Return the [X, Y] coordinate for the center point of the cell that contains the specified text.  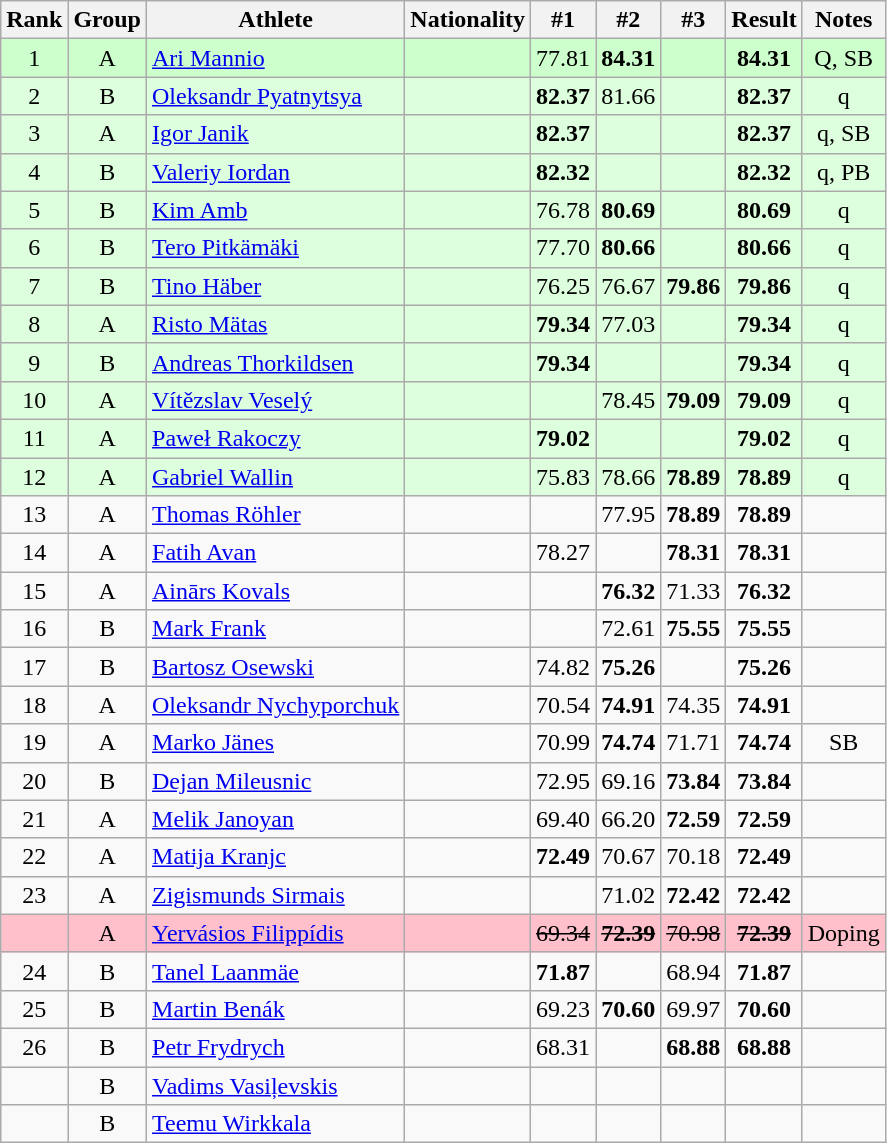
Teemu Wirkkala [276, 1124]
70.98 [694, 933]
Rank [34, 20]
69.34 [564, 933]
8 [34, 324]
74.35 [694, 705]
18 [34, 705]
70.67 [628, 857]
Fatih Avan [276, 553]
7 [34, 286]
70.18 [694, 857]
6 [34, 248]
71.71 [694, 743]
Marko Jänes [276, 743]
77.70 [564, 248]
11 [34, 438]
19 [34, 743]
12 [34, 477]
71.02 [628, 895]
71.33 [694, 591]
q, PB [844, 172]
76.25 [564, 286]
3 [34, 134]
25 [34, 1009]
70.99 [564, 743]
5 [34, 210]
Group [108, 20]
Paweł Rakoczy [276, 438]
Matija Kranjc [276, 857]
26 [34, 1047]
Igor Janik [276, 134]
Mark Frank [276, 629]
78.66 [628, 477]
Bartosz Osewski [276, 667]
Yervásios Filippídis [276, 933]
Thomas Röhler [276, 515]
Kim Amb [276, 210]
75.83 [564, 477]
Vítězslav Veselý [276, 400]
Risto Mätas [276, 324]
78.27 [564, 553]
21 [34, 819]
72.95 [564, 781]
1 [34, 58]
Ainārs Kovals [276, 591]
q, SB [844, 134]
68.31 [564, 1047]
Melik Janoyan [276, 819]
10 [34, 400]
69.40 [564, 819]
24 [34, 971]
78.45 [628, 400]
76.78 [564, 210]
68.94 [694, 971]
Zigismunds Sirmais [276, 895]
#2 [628, 20]
9 [34, 362]
Tero Pitkämäki [276, 248]
20 [34, 781]
Tino Häber [276, 286]
66.20 [628, 819]
Q, SB [844, 58]
Ari Mannio [276, 58]
81.66 [628, 96]
SB [844, 743]
Notes [844, 20]
#3 [694, 20]
76.67 [628, 286]
Oleksandr Nychyporchuk [276, 705]
72.61 [628, 629]
17 [34, 667]
Vadims Vasiļevskis [276, 1085]
Gabriel Wallin [276, 477]
16 [34, 629]
4 [34, 172]
Andreas Thorkildsen [276, 362]
Martin Benák [276, 1009]
#1 [564, 20]
69.16 [628, 781]
22 [34, 857]
Oleksandr Pyatnytsya [276, 96]
Tanel Laanmäe [276, 971]
77.03 [628, 324]
13 [34, 515]
23 [34, 895]
Valeriy Iordan [276, 172]
14 [34, 553]
Nationality [468, 20]
69.23 [564, 1009]
74.82 [564, 667]
77.81 [564, 58]
77.95 [628, 515]
69.97 [694, 1009]
Doping [844, 933]
15 [34, 591]
70.54 [564, 705]
Petr Frydrych [276, 1047]
Result [764, 20]
2 [34, 96]
Dejan Mileusnic [276, 781]
Athlete [276, 20]
